Determine the [x, y] coordinate at the center of the cell enclosing the given text.  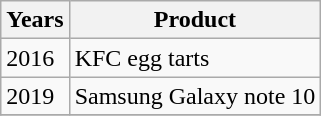
Years [35, 20]
Samsung Galaxy note 10 [195, 96]
2019 [35, 96]
Product [195, 20]
KFC egg tarts [195, 58]
2016 [35, 58]
